From the cell containing the given text, extract its center point as (X, Y) coordinate. 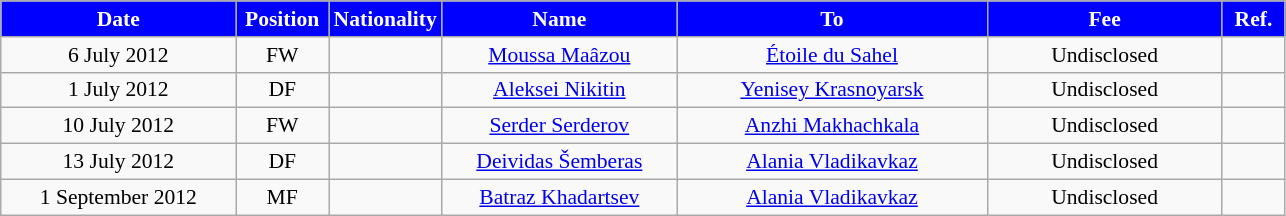
10 July 2012 (118, 126)
Yenisey Krasnoyarsk (832, 90)
13 July 2012 (118, 162)
1 July 2012 (118, 90)
Anzhi Makhachkala (832, 126)
Étoile du Sahel (832, 55)
Name (560, 19)
Fee (1104, 19)
Batraz Khadartsev (560, 197)
Serder Serderov (560, 126)
Moussa Maâzou (560, 55)
MF (282, 197)
Nationality (384, 19)
Aleksei Nikitin (560, 90)
Deividas Šemberas (560, 162)
6 July 2012 (118, 55)
Ref. (1254, 19)
Position (282, 19)
Date (118, 19)
To (832, 19)
1 September 2012 (118, 197)
